From the cell containing the given text, extract its center point as [x, y] coordinate. 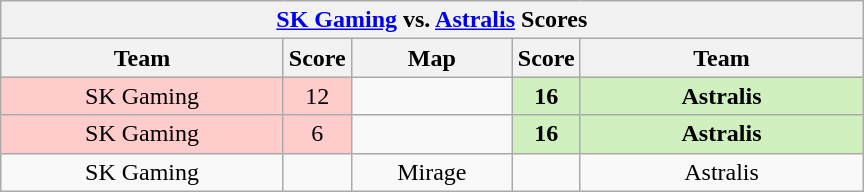
12 [317, 96]
Map [432, 58]
Mirage [432, 172]
SK Gaming vs. Astralis Scores [432, 20]
6 [317, 134]
